Output the (x, y) coordinate of the center of the cell containing the given text.  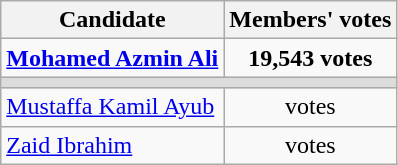
Members' votes (310, 20)
19,543 votes (310, 58)
Candidate (112, 20)
Zaid Ibrahim (112, 145)
Mohamed Azmin Ali (112, 58)
Mustaffa Kamil Ayub (112, 107)
